Determine the (x, y) coordinate at the center of the cell enclosing the given text.  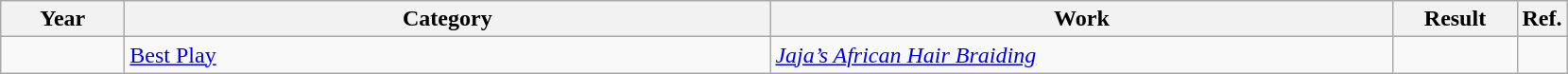
Category (448, 19)
Best Play (448, 55)
Ref. (1542, 19)
Result (1456, 19)
Work (1081, 19)
Year (62, 19)
Jaja’s African Hair Braiding (1081, 55)
